Detect which cell encompasses the target text, then output its [x, y] center coordinate. 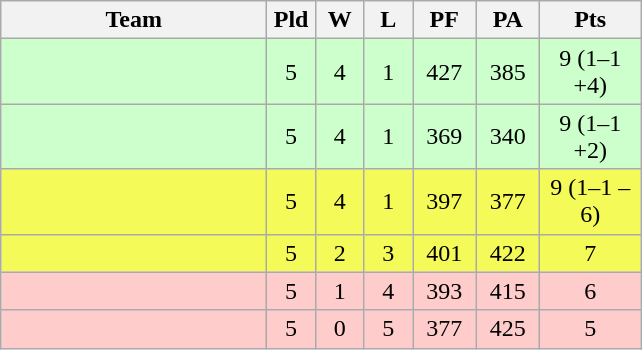
397 [444, 202]
Team [134, 20]
427 [444, 72]
340 [508, 136]
6 [590, 291]
393 [444, 291]
2 [340, 253]
PF [444, 20]
422 [508, 253]
385 [508, 72]
3 [388, 253]
9 (1–1 +4) [590, 72]
L [388, 20]
0 [340, 329]
369 [444, 136]
415 [508, 291]
W [340, 20]
Pld [292, 20]
425 [508, 329]
9 (1–1 +2) [590, 136]
PA [508, 20]
401 [444, 253]
9 (1–1 –6) [590, 202]
Pts [590, 20]
7 [590, 253]
